Extract the (X, Y) coordinate from the center of the cell holding the provided text.  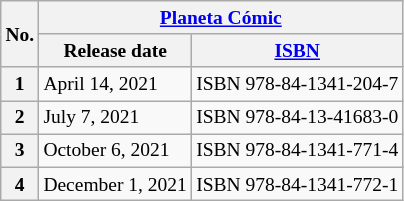
ISBN 978-84-1341-772-1 (298, 184)
October 6, 2021 (116, 150)
April 14, 2021 (116, 84)
December 1, 2021 (116, 184)
ISBN 978-84-13-41683-0 (298, 118)
3 (20, 150)
4 (20, 184)
1 (20, 84)
ISBN 978-84-1341-771-4 (298, 150)
Planeta Cómic (221, 18)
July 7, 2021 (116, 118)
Release date (116, 50)
ISBN 978-84-1341-204-7 (298, 84)
2 (20, 118)
No. (20, 34)
ISBN (298, 50)
